Find where the given text appears and provide that cell's center as [X, Y] coordinate. 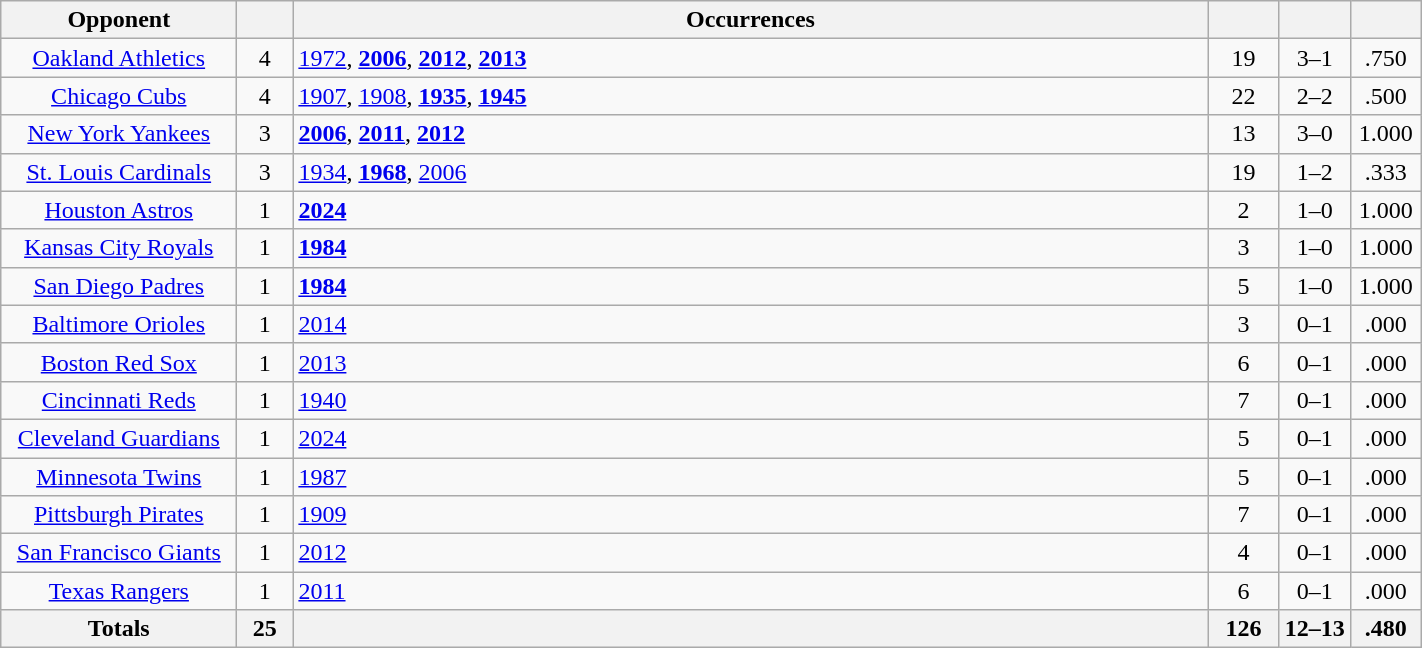
Baltimore Orioles [119, 324]
Pittsburgh Pirates [119, 515]
1–2 [1314, 172]
1934, 1968, 2006 [750, 172]
.500 [1386, 96]
.750 [1386, 58]
Houston Astros [119, 210]
22 [1244, 96]
Cincinnati Reds [119, 400]
25 [265, 629]
Minnesota Twins [119, 477]
2014 [750, 324]
New York Yankees [119, 134]
2013 [750, 362]
San Diego Padres [119, 286]
Cleveland Guardians [119, 438]
Kansas City Royals [119, 248]
St. Louis Cardinals [119, 172]
.333 [1386, 172]
2012 [750, 553]
1987 [750, 477]
Occurrences [750, 20]
Oakland Athletics [119, 58]
Chicago Cubs [119, 96]
3–1 [1314, 58]
2011 [750, 591]
San Francisco Giants [119, 553]
.480 [1386, 629]
13 [1244, 134]
1907, 1908, 1935, 1945 [750, 96]
Opponent [119, 20]
3–0 [1314, 134]
Totals [119, 629]
Texas Rangers [119, 591]
1972, 2006, 2012, 2013 [750, 58]
Boston Red Sox [119, 362]
126 [1244, 629]
2 [1244, 210]
1940 [750, 400]
12–13 [1314, 629]
1909 [750, 515]
2–2 [1314, 96]
2006, 2011, 2012 [750, 134]
